Determine the (x, y) coordinate at the center of the cell enclosing the given text.  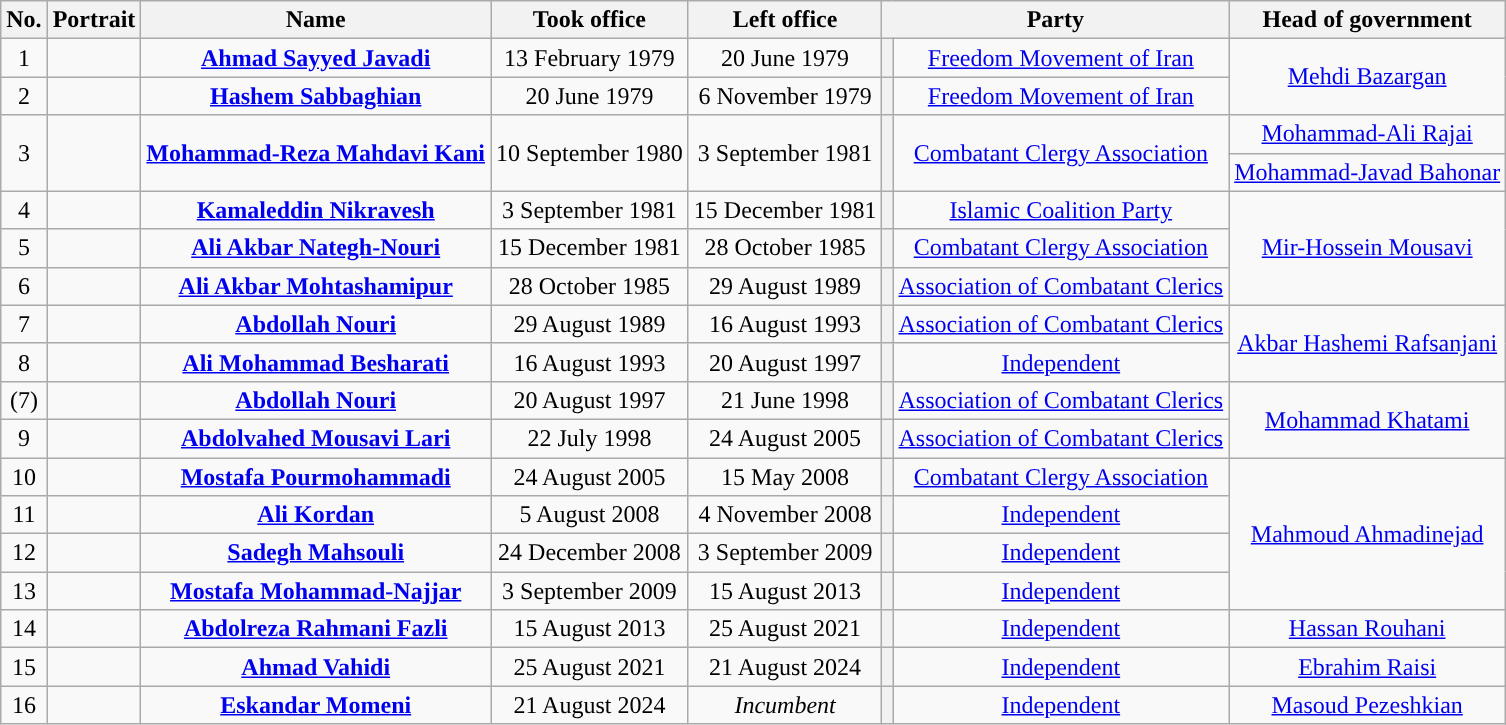
Abdolreza Rahmani Fazli (316, 629)
Eskandar Momeni (316, 705)
13 February 1979 (590, 58)
8 (24, 362)
Masoud Pezeshkian (1368, 705)
Mohammad-Reza Mahdavi Kani (316, 153)
Ahmad Sayyed Javadi (316, 58)
5 (24, 248)
4 (24, 210)
Mohammad-Ali Rajai (1368, 134)
11 (24, 515)
Head of government (1368, 20)
Mohammad Khatami (1368, 419)
Hashem Sabbaghian (316, 96)
Akbar Hashemi Rafsanjani (1368, 343)
Mostafa Mohammad-Najjar (316, 591)
Mehdi Bazargan (1368, 77)
22 July 1998 (590, 438)
10 (24, 477)
Ali Mohammad Besharati (316, 362)
Ali Kordan (316, 515)
Ali Akbar Nategh-Nouri (316, 248)
Mohammad-Javad Bahonar (1368, 172)
15 May 2008 (785, 477)
Kamaleddin Nikravesh (316, 210)
14 (24, 629)
3 (24, 153)
Abdolvahed Mousavi Lari (316, 438)
4 November 2008 (785, 515)
9 (24, 438)
16 (24, 705)
Name (316, 20)
21 June 1998 (785, 400)
1 (24, 58)
2 (24, 96)
Mir-Hossein Mousavi (1368, 248)
Ebrahim Raisi (1368, 667)
Ahmad Vahidi (316, 667)
Islamic Coalition Party (1061, 210)
24 December 2008 (590, 553)
Mahmoud Ahmadinejad (1368, 534)
Portrait (94, 20)
6 (24, 286)
6 November 1979 (785, 96)
Sadegh Mahsouli (316, 553)
10 September 1980 (590, 153)
Incumbent (785, 705)
Mostafa Pourmohammadi (316, 477)
7 (24, 324)
12 (24, 553)
No. (24, 20)
Left office (785, 20)
13 (24, 591)
Took office (590, 20)
(7) (24, 400)
Hassan Rouhani (1368, 629)
5 August 2008 (590, 515)
Ali Akbar Mohtashamipur (316, 286)
Party (1056, 20)
15 (24, 667)
